Identify which cell holds the provided text, then report its [x, y] central coordinate. 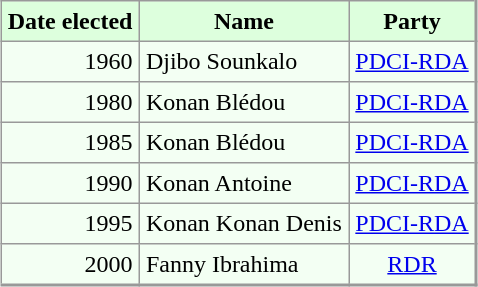
Fanny Ibrahima [244, 264]
1980 [70, 102]
1960 [70, 61]
1995 [70, 223]
Konan Konan Denis [244, 223]
Party [413, 21]
Konan Antoine [244, 183]
2000 [70, 264]
1985 [70, 142]
Djibo Sounkalo [244, 61]
RDR [413, 264]
Date elected [70, 21]
1990 [70, 183]
Name [244, 21]
